Scan for the cell matching the given text and deliver its (x, y) coordinate at center. 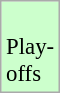
Play-offs (30, 47)
